Return (x, y) of the center of cell containing provided text 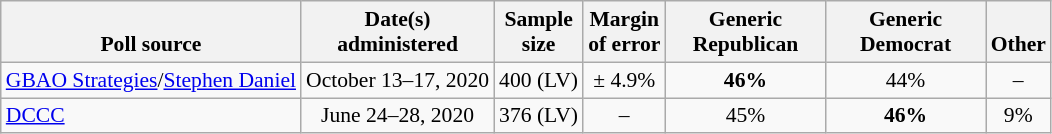
Other (1018, 32)
9% (1018, 116)
GenericRepublican (745, 32)
October 13–17, 2020 (398, 80)
GenericDemocrat (905, 32)
Date(s)administered (398, 32)
Poll source (151, 32)
Marginof error (624, 32)
45% (745, 116)
400 (LV) (538, 80)
44% (905, 80)
DCCC (151, 116)
Samplesize (538, 32)
376 (LV) (538, 116)
± 4.9% (624, 80)
June 24–28, 2020 (398, 116)
GBAO Strategies/Stephen Daniel (151, 80)
